For the text-containing cell, return its midpoint in [x, y] coordinate format. 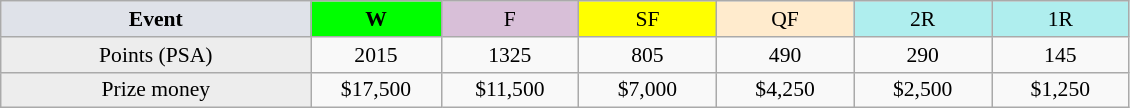
Prize money [156, 90]
2R [923, 19]
290 [923, 55]
W [376, 19]
490 [785, 55]
$11,500 [510, 90]
$4,250 [785, 90]
1R [1061, 19]
145 [1061, 55]
F [510, 19]
1325 [510, 55]
$7,000 [648, 90]
805 [648, 55]
$1,250 [1061, 90]
$2,500 [923, 90]
SF [648, 19]
Points (PSA) [156, 55]
QF [785, 19]
2015 [376, 55]
$17,500 [376, 90]
Event [156, 19]
